Return the (x, y) coordinate for the center point of the cell that contains the specified text.  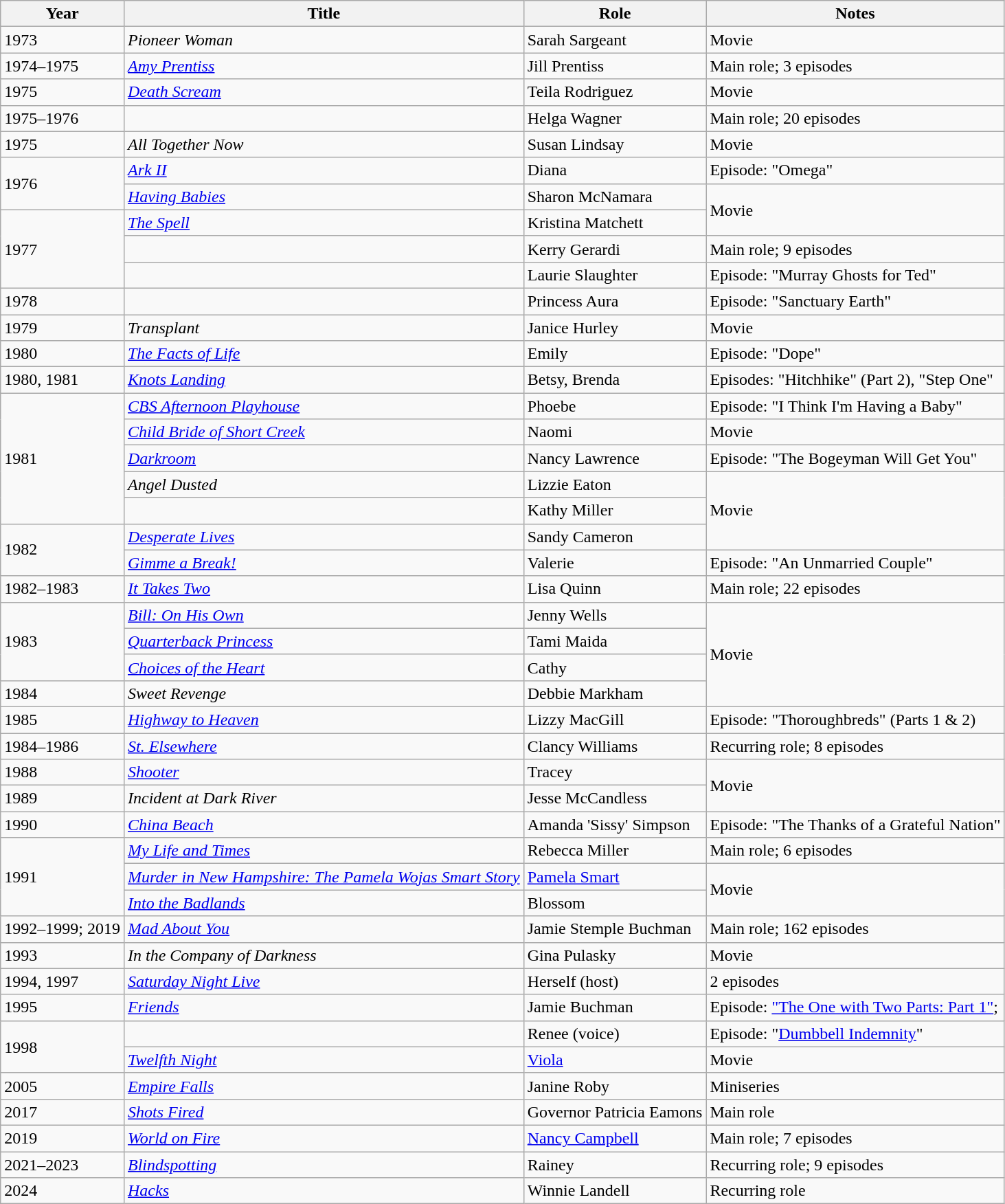
Twelfth Night (324, 1060)
Tami Maida (615, 641)
The Spell (324, 223)
2017 (63, 1112)
Mad About You (324, 929)
Bill: On His Own (324, 615)
Recurring role; 8 episodes (855, 746)
1993 (63, 955)
Death Scream (324, 92)
Gimme a Break! (324, 563)
1991 (63, 877)
Sharon McNamara (615, 197)
1982 (63, 550)
Main role (855, 1112)
Blindspotting (324, 1165)
Into the Badlands (324, 903)
Having Babies (324, 197)
1990 (63, 825)
1981 (63, 458)
Main role; 20 episodes (855, 118)
Main role; 22 episodes (855, 589)
Episode: "Thoroughbreds" (Parts 1 & 2) (855, 720)
1979 (63, 328)
1994, 1997 (63, 981)
Valerie (615, 563)
Shooter (324, 772)
Amanda 'Sissy' Simpson (615, 825)
Main role; 162 episodes (855, 929)
Lizzie Eaton (615, 484)
Lizzy MacGill (615, 720)
All Together Now (324, 144)
CBS Afternoon Playhouse (324, 406)
Emily (615, 354)
Episode: "Murray Ghosts for Ted" (855, 275)
Kathy Miller (615, 511)
Rebecca Miller (615, 851)
Transplant (324, 328)
Jamie Buchman (615, 1007)
2019 (63, 1138)
1992–1999; 2019 (63, 929)
Quarterback Princess (324, 641)
Friends (324, 1007)
Hacks (324, 1191)
2021–2023 (63, 1165)
1978 (63, 301)
Jenny Wells (615, 615)
Debbie Markham (615, 693)
1977 (63, 249)
Saturday Night Live (324, 981)
Episode: "An Unmarried Couple" (855, 563)
Winnie Landell (615, 1191)
It Takes Two (324, 589)
Main role; 9 episodes (855, 249)
1995 (63, 1007)
Kristina Matchett (615, 223)
Pamela Smart (615, 877)
Knots Landing (324, 380)
Episodes: "Hitchhike" (Part 2), "Step One" (855, 380)
Notes (855, 14)
Janice Hurley (615, 328)
Episode: "I Think I'm Having a Baby" (855, 406)
Viola (615, 1060)
Kerry Gerardi (615, 249)
Jamie Stemple Buchman (615, 929)
Sweet Revenge (324, 693)
Teila Rodriguez (615, 92)
Gina Pulasky (615, 955)
1975–1976 (63, 118)
Clancy Williams (615, 746)
Main role; 7 episodes (855, 1138)
2005 (63, 1086)
Jesse McCandless (615, 799)
Episode: "Omega" (855, 170)
Cathy (615, 667)
1980, 1981 (63, 380)
Herself (host) (615, 981)
Darkroom (324, 458)
2 episodes (855, 981)
Main role; 6 episodes (855, 851)
1976 (63, 183)
Nancy Lawrence (615, 458)
Pioneer Woman (324, 40)
In the Company of Darkness (324, 955)
China Beach (324, 825)
Highway to Heaven (324, 720)
Choices of the Heart (324, 667)
Diana (615, 170)
1984–1986 (63, 746)
Main role; 3 episodes (855, 66)
Blossom (615, 903)
Princess Aura (615, 301)
1974–1975 (63, 66)
Shots Fired (324, 1112)
1985 (63, 720)
Betsy, Brenda (615, 380)
My Life and Times (324, 851)
Helga Wagner (615, 118)
Title (324, 14)
Murder in New Hampshire: The Pamela Wojas Smart Story (324, 877)
Sandy Cameron (615, 537)
Empire Falls (324, 1086)
Amy Prentiss (324, 66)
Ark II (324, 170)
Phoebe (615, 406)
2024 (63, 1191)
1984 (63, 693)
Desperate Lives (324, 537)
Laurie Slaughter (615, 275)
St. Elsewhere (324, 746)
Recurring role; 9 episodes (855, 1165)
Episode: "Sanctuary Earth" (855, 301)
Episode: "The One with Two Parts: Part 1"; (855, 1007)
Miniseries (855, 1086)
Year (63, 14)
Incident at Dark River (324, 799)
Role (615, 14)
Lisa Quinn (615, 589)
Episode: "The Bogeyman Will Get You" (855, 458)
1980 (63, 354)
1988 (63, 772)
Episode: "Dumbbell Indemnity" (855, 1034)
Recurring role (855, 1191)
Naomi (615, 432)
World on Fire (324, 1138)
Episode: "The Thanks of a Grateful Nation" (855, 825)
1973 (63, 40)
Janine Roby (615, 1086)
Sarah Sargeant (615, 40)
Governor Patricia Eamons (615, 1112)
Susan Lindsay (615, 144)
The Facts of Life (324, 354)
Renee (voice) (615, 1034)
1982–1983 (63, 589)
Episode: "Dope" (855, 354)
Nancy Campbell (615, 1138)
Angel Dusted (324, 484)
1983 (63, 641)
Child Bride of Short Creek (324, 432)
1998 (63, 1047)
Jill Prentiss (615, 66)
1989 (63, 799)
Rainey (615, 1165)
Tracey (615, 772)
